Identify which cell holds the provided text, then report its [X, Y] central coordinate. 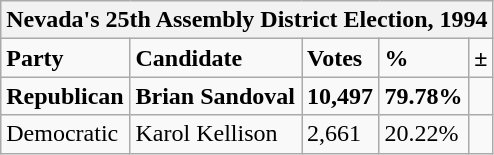
20.22% [424, 134]
79.78% [424, 96]
% [424, 58]
Brian Sandoval [216, 96]
Democratic [66, 134]
Candidate [216, 58]
± [481, 58]
Party [66, 58]
Karol Kellison [216, 134]
10,497 [341, 96]
Votes [341, 58]
Nevada's 25th Assembly District Election, 1994 [247, 20]
2,661 [341, 134]
Republican [66, 96]
